Extract the [X, Y] coordinate from the center of the cell holding the provided text.  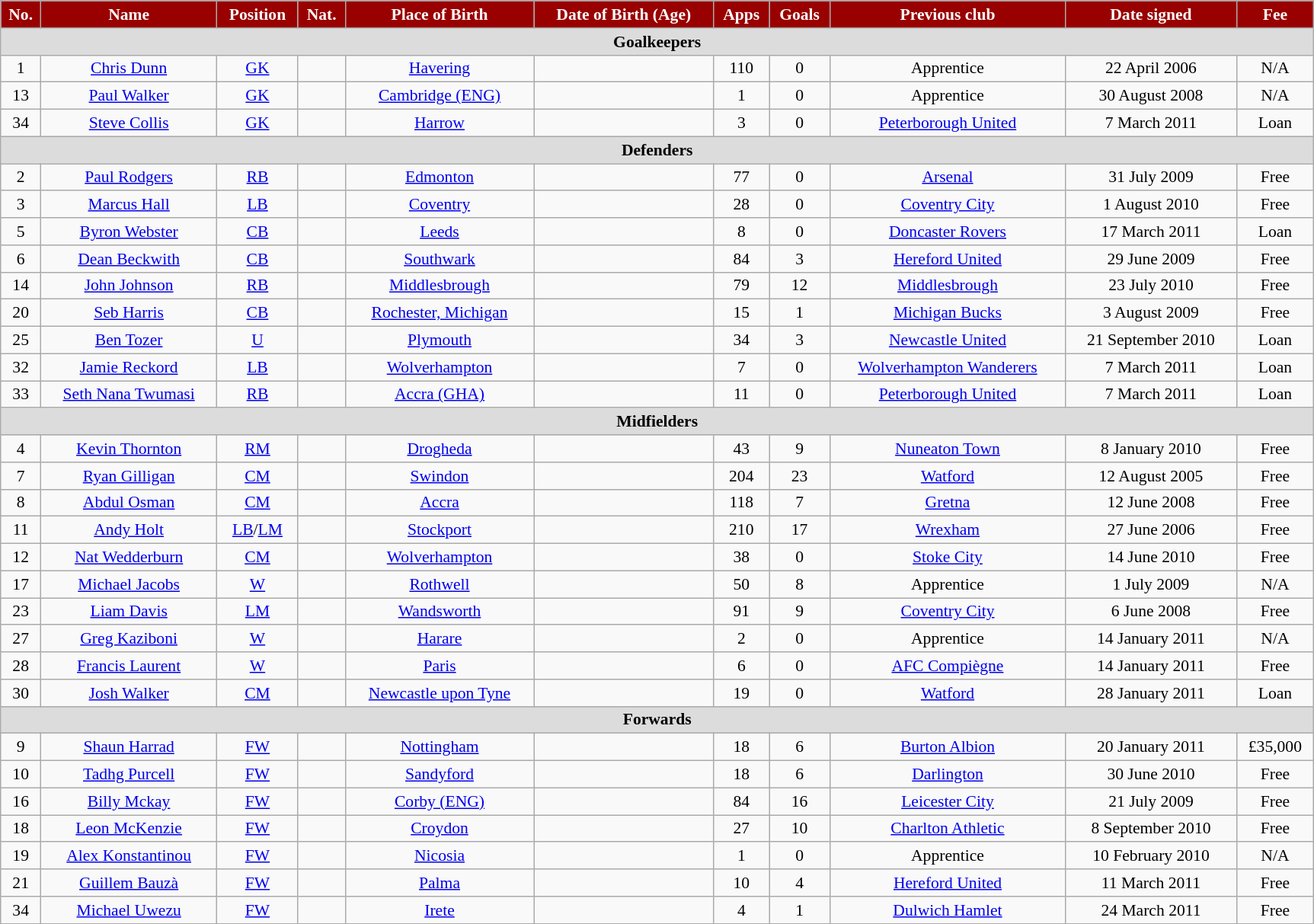
Abdul Osman [129, 503]
Harrow [440, 123]
11 March 2011 [1151, 883]
Goals [800, 14]
Edmonton [440, 177]
Paul Walker [129, 96]
Ryan Gilligan [129, 476]
1 July 2009 [1151, 584]
Jamie Reckord [129, 367]
21 [21, 883]
Paul Rodgers [129, 177]
23 July 2010 [1151, 286]
Seth Nana Twumasi [129, 395]
77 [742, 177]
118 [742, 503]
Stockport [440, 530]
Michigan Bucks [948, 313]
No. [21, 14]
Date of Birth (Age) [624, 14]
15 [742, 313]
38 [742, 558]
28 January 2011 [1151, 693]
Palma [440, 883]
30 June 2010 [1151, 775]
Michael Jacobs [129, 584]
Ben Tozer [129, 341]
Corby (ENG) [440, 801]
Leicester City [948, 801]
Michael Uwezu [129, 910]
Tadhg Purcell [129, 775]
50 [742, 584]
Josh Walker [129, 693]
Greg Kaziboni [129, 639]
Darlington [948, 775]
Name [129, 14]
Swindon [440, 476]
14 [21, 286]
Leeds [440, 232]
Defenders [657, 150]
6 June 2008 [1151, 612]
3 August 2009 [1151, 313]
Goalkeepers [657, 42]
Wolverhampton Wanderers [948, 367]
Midfielders [657, 422]
£35,000 [1275, 747]
Paris [440, 666]
Place of Birth [440, 14]
Wrexham [948, 530]
30 [21, 693]
25 [21, 341]
Arsenal [948, 177]
12 August 2005 [1151, 476]
20 [21, 313]
RM [257, 449]
91 [742, 612]
Rothwell [440, 584]
Billy Mckay [129, 801]
Irete [440, 910]
17 March 2011 [1151, 232]
Francis Laurent [129, 666]
Nuneaton Town [948, 449]
Wandsworth [440, 612]
33 [21, 395]
24 March 2011 [1151, 910]
Dean Beckwith [129, 259]
Nottingham [440, 747]
Steve Collis [129, 123]
Newcastle upon Tyne [440, 693]
Plymouth [440, 341]
Andy Holt [129, 530]
Cambridge (ENG) [440, 96]
Nat Wedderburn [129, 558]
Croydon [440, 829]
Previous club [948, 14]
1 August 2010 [1151, 205]
21 September 2010 [1151, 341]
Sandyford [440, 775]
Marcus Hall [129, 205]
Dulwich Hamlet [948, 910]
Havering [440, 69]
27 June 2006 [1151, 530]
5 [21, 232]
Position [257, 14]
Newcastle United [948, 341]
Accra [440, 503]
14 June 2010 [1151, 558]
Shaun Harrad [129, 747]
Harare [440, 639]
Guillem Bauzà [129, 883]
8 September 2010 [1151, 829]
Fee [1275, 14]
Stoke City [948, 558]
Burton Albion [948, 747]
8 January 2010 [1151, 449]
30 August 2008 [1151, 96]
Southwark [440, 259]
Seb Harris [129, 313]
10 February 2010 [1151, 856]
Nicosia [440, 856]
12 June 2008 [1151, 503]
Coventry [440, 205]
John Johnson [129, 286]
Doncaster Rovers [948, 232]
Date signed [1151, 14]
LB/LM [257, 530]
21 July 2009 [1151, 801]
13 [21, 96]
U [257, 341]
Byron Webster [129, 232]
Gretna [948, 503]
31 July 2009 [1151, 177]
Apps [742, 14]
Forwards [657, 720]
Kevin Thornton [129, 449]
Leon McKenzie [129, 829]
79 [742, 286]
Rochester, Michigan [440, 313]
210 [742, 530]
Drogheda [440, 449]
32 [21, 367]
Chris Dunn [129, 69]
Charlton Athletic [948, 829]
110 [742, 69]
29 June 2009 [1151, 259]
20 January 2011 [1151, 747]
204 [742, 476]
AFC Compiègne [948, 666]
Nat. [321, 14]
Liam Davis [129, 612]
22 April 2006 [1151, 69]
Accra (GHA) [440, 395]
43 [742, 449]
LM [257, 612]
Alex Konstantinou [129, 856]
